Detect which cell encompasses the target text, then output its [X, Y] center coordinate. 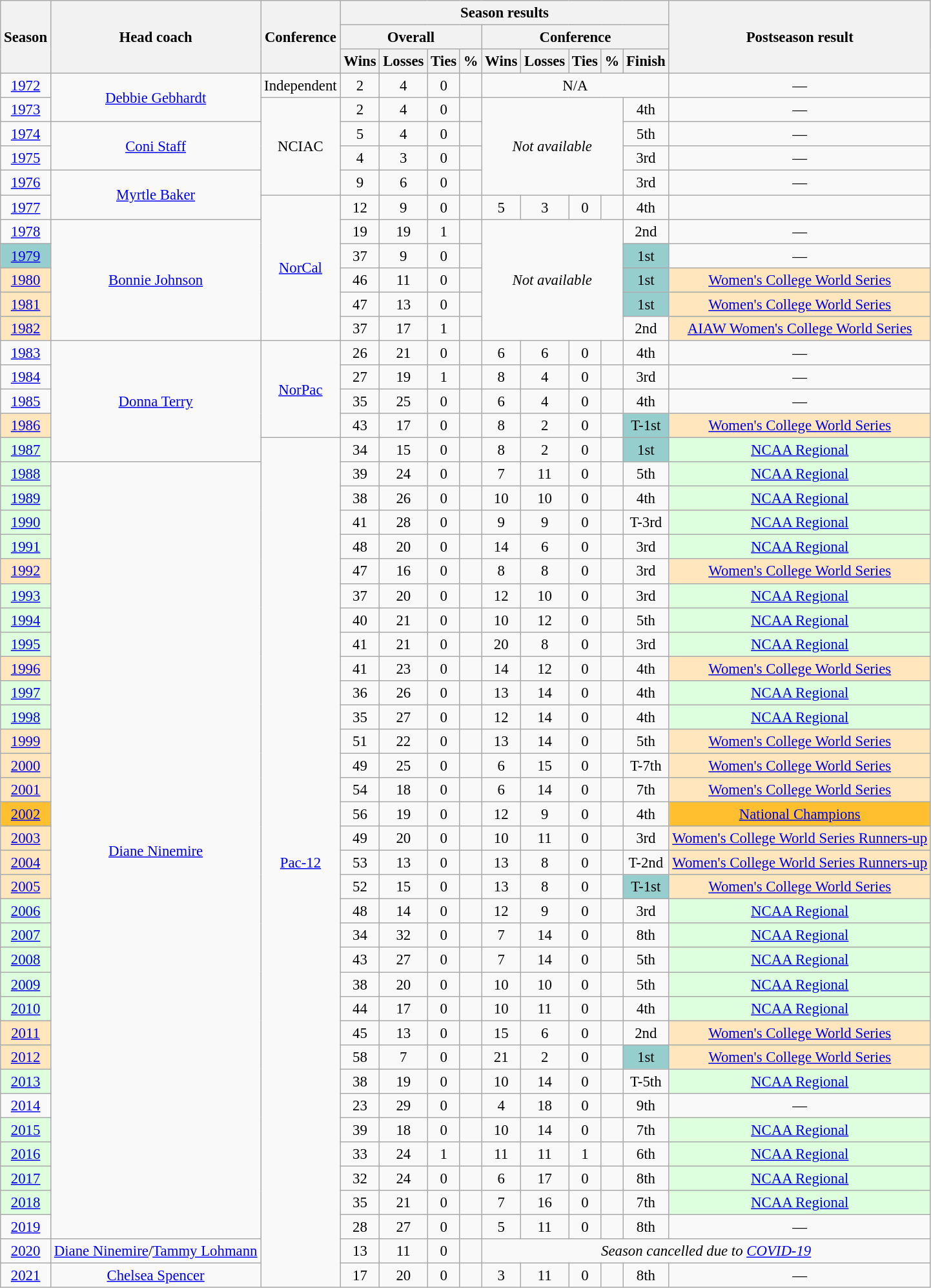
53 [360, 863]
N/A [575, 86]
2017 [26, 1178]
Season [26, 37]
1984 [26, 377]
1996 [26, 669]
36 [360, 693]
1989 [26, 499]
Debbie Gebhardt [155, 98]
1999 [26, 742]
Diane Ninemire/Tammy Lohmann [155, 1251]
33 [360, 1154]
NCIAC [301, 146]
Bonnie Johnson [155, 280]
1987 [26, 450]
2002 [26, 815]
National Champions [799, 815]
2019 [26, 1227]
2010 [26, 1008]
46 [360, 280]
29 [404, 1106]
Diane Ninemire [155, 850]
1976 [26, 183]
2013 [26, 1081]
1997 [26, 693]
6th [646, 1154]
1991 [26, 547]
2007 [26, 936]
2009 [26, 984]
Independent [301, 86]
1973 [26, 110]
1995 [26, 644]
2011 [26, 1033]
T-7th [646, 765]
2008 [26, 960]
54 [360, 790]
Season cancelled due to COVID-19 [706, 1251]
T-5th [646, 1081]
Pac-12 [301, 863]
2006 [26, 911]
Chelsea Spencer [155, 1276]
1992 [26, 572]
2015 [26, 1130]
NorPac [301, 389]
45 [360, 1033]
2005 [26, 887]
T-2nd [646, 863]
1985 [26, 401]
1982 [26, 329]
AIAW Women's College World Series [799, 329]
Myrtle Baker [155, 195]
NorCal [301, 268]
1994 [26, 620]
Season results [505, 13]
1981 [26, 304]
2016 [26, 1154]
56 [360, 815]
1980 [26, 280]
1974 [26, 134]
1990 [26, 523]
9th [646, 1106]
Head coach [155, 37]
2003 [26, 838]
Postseason result [799, 37]
2012 [26, 1057]
1993 [26, 596]
1986 [26, 426]
58 [360, 1057]
1988 [26, 474]
2000 [26, 765]
44 [360, 1008]
1977 [26, 207]
2020 [26, 1251]
1975 [26, 158]
1978 [26, 231]
40 [360, 620]
2018 [26, 1203]
2001 [26, 790]
2014 [26, 1106]
T-3rd [646, 523]
Coni Staff [155, 146]
52 [360, 887]
2004 [26, 863]
1972 [26, 86]
Finish [646, 61]
Donna Terry [155, 401]
1983 [26, 353]
2021 [26, 1276]
Overall [411, 37]
1998 [26, 717]
1979 [26, 256]
51 [360, 742]
22 [404, 742]
